Output the [x, y] coordinate of the center of the cell containing the given text.  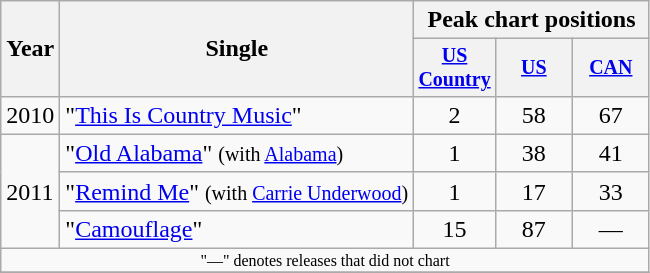
41 [610, 153]
"Remind Me" (with Carrie Underwood) [237, 191]
Year [30, 49]
2 [455, 115]
15 [455, 229]
US [534, 68]
"Camouflage" [237, 229]
US Country [455, 68]
CAN [610, 68]
58 [534, 115]
2010 [30, 115]
87 [534, 229]
— [610, 229]
"—" denotes releases that did not chart [326, 261]
67 [610, 115]
38 [534, 153]
"This Is Country Music" [237, 115]
33 [610, 191]
"Old Alabama" (with Alabama) [237, 153]
Peak chart positions [532, 20]
Single [237, 49]
17 [534, 191]
2011 [30, 191]
